Pinpoint the cell where the given text exists, returning its (x, y) midpoint coordinate. 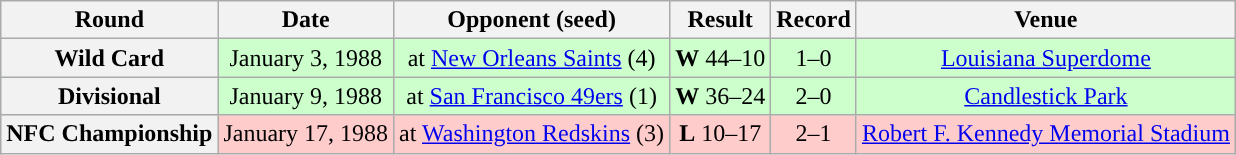
at New Orleans Saints (4) (532, 58)
Opponent (seed) (532, 20)
W 36–24 (720, 96)
Candlestick Park (1046, 96)
January 9, 1988 (306, 96)
Robert F. Kennedy Memorial Stadium (1046, 134)
Result (720, 20)
Round (110, 20)
NFC Championship (110, 134)
Divisional (110, 96)
2–1 (814, 134)
January 17, 1988 (306, 134)
1–0 (814, 58)
Wild Card (110, 58)
Louisiana Superdome (1046, 58)
at Washington Redskins (3) (532, 134)
2–0 (814, 96)
January 3, 1988 (306, 58)
W 44–10 (720, 58)
L 10–17 (720, 134)
Date (306, 20)
Venue (1046, 20)
at San Francisco 49ers (1) (532, 96)
Record (814, 20)
